Return (x, y) of the center of cell containing provided text 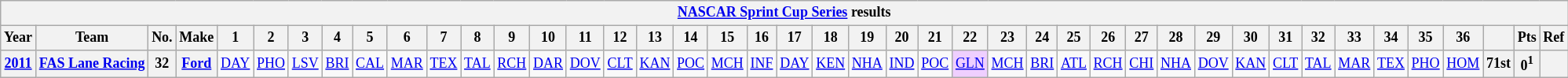
13 (655, 38)
35 (1426, 38)
Year (19, 38)
Make (196, 38)
19 (868, 38)
15 (727, 38)
IND (901, 64)
34 (1391, 38)
16 (762, 38)
12 (620, 38)
9 (512, 38)
7 (444, 38)
01 (1526, 64)
NASCAR Sprint Cup Series results (784, 13)
11 (585, 38)
Team (91, 38)
31 (1286, 38)
GLN (970, 64)
30 (1251, 38)
2 (272, 38)
3 (305, 38)
5 (371, 38)
25 (1074, 38)
6 (407, 38)
27 (1142, 38)
20 (901, 38)
24 (1043, 38)
INF (762, 64)
10 (548, 38)
8 (477, 38)
Ford (196, 64)
1 (236, 38)
CHI (1142, 64)
4 (338, 38)
29 (1213, 38)
Ref (1554, 38)
KEN (831, 64)
18 (831, 38)
LSV (305, 64)
Pts (1526, 38)
2011 (19, 64)
14 (691, 38)
22 (970, 38)
21 (935, 38)
17 (795, 38)
33 (1354, 38)
No. (162, 38)
CAL (371, 64)
71st (1499, 64)
23 (1007, 38)
28 (1176, 38)
DAR (548, 64)
ATL (1074, 64)
26 (1108, 38)
FAS Lane Racing (91, 64)
HOM (1464, 64)
36 (1464, 38)
